Return the [X, Y] coordinate for the center point of the cell that contains the specified text.  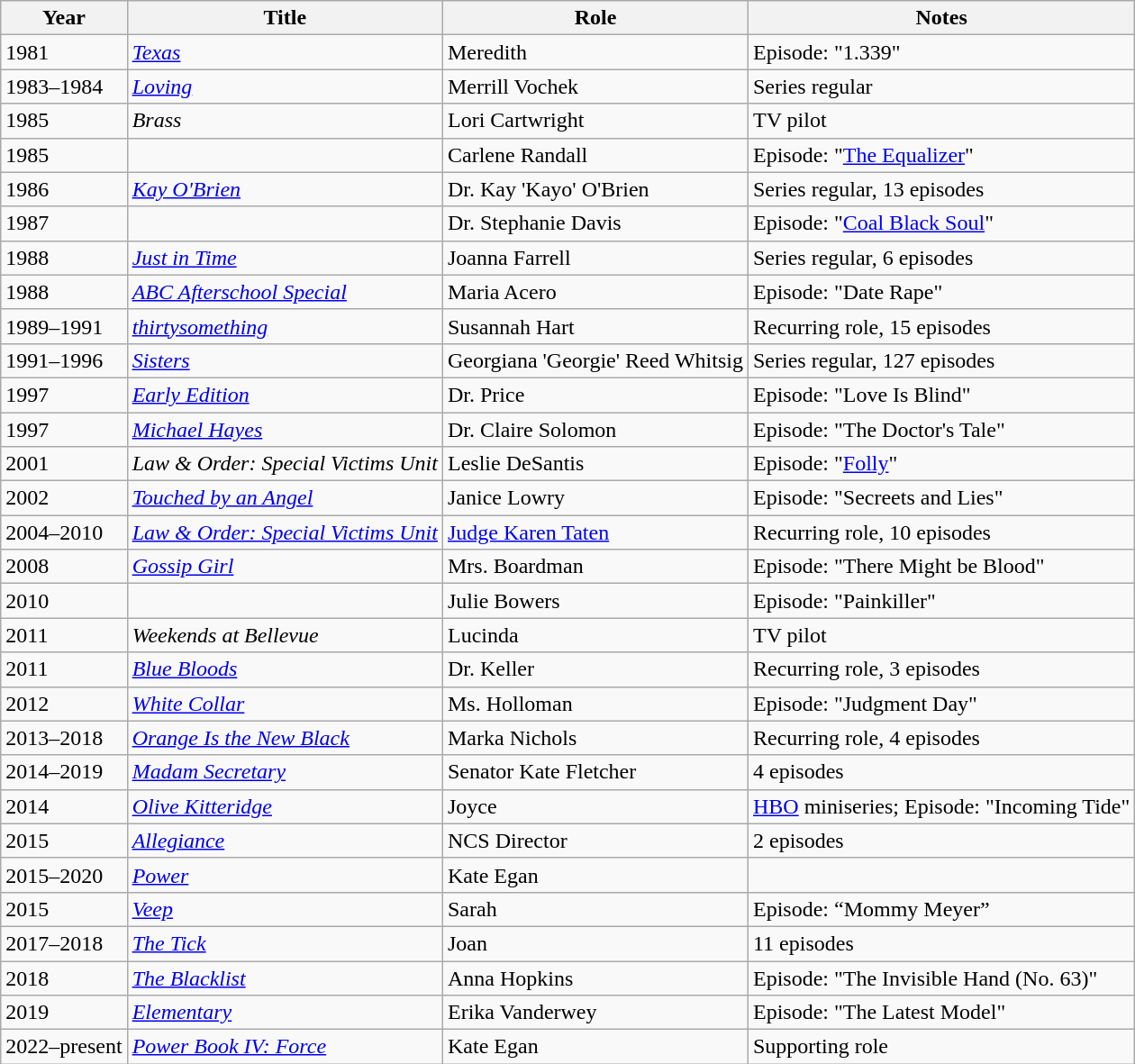
2 episodes [940, 841]
The Tick [285, 943]
Georgiana 'Georgie' Reed Whitsig [595, 360]
Recurring role, 3 episodes [940, 669]
Erika Vanderwey [595, 1013]
2013–2018 [64, 738]
Episode: "There Might be Blood" [940, 567]
NCS Director [595, 841]
Meredith [595, 52]
Julie Bowers [595, 601]
Janice Lowry [595, 498]
Maria Acero [595, 292]
Madam Secretary [285, 772]
2022–present [64, 1047]
Texas [285, 52]
HBO miniseries; Episode: "Incoming Tide" [940, 806]
2012 [64, 704]
Mrs. Boardman [595, 567]
Notes [940, 18]
Title [285, 18]
Olive Kitteridge [285, 806]
Role [595, 18]
Series regular [940, 86]
Veep [285, 909]
1989–1991 [64, 326]
Michael Hayes [285, 430]
1983–1984 [64, 86]
4 episodes [940, 772]
Merrill Vochek [595, 86]
Power [285, 875]
Loving [285, 86]
Brass [285, 121]
2004–2010 [64, 532]
Judge Karen Taten [595, 532]
2019 [64, 1013]
Lucinda [595, 635]
Supporting role [940, 1047]
2018 [64, 978]
Marka Nichols [595, 738]
Sisters [285, 360]
Elementary [285, 1013]
Episode: “Mommy Meyer” [940, 909]
The Blacklist [285, 978]
2010 [64, 601]
Gossip Girl [285, 567]
Series regular, 127 episodes [940, 360]
2008 [64, 567]
2015–2020 [64, 875]
Episode: "The Latest Model" [940, 1013]
ABC Afterschool Special [285, 292]
Sarah [595, 909]
Kay O'Brien [285, 189]
Allegiance [285, 841]
Dr. Keller [595, 669]
Lori Cartwright [595, 121]
Weekends at Bellevue [285, 635]
Year [64, 18]
Episode: "Secreets and Lies" [940, 498]
Recurring role, 4 episodes [940, 738]
Episode: "Judgment Day" [940, 704]
Dr. Claire Solomon [595, 430]
Episode: "Painkiller" [940, 601]
Touched by an Angel [285, 498]
Early Edition [285, 395]
Recurring role, 15 episodes [940, 326]
thirtysomething [285, 326]
Joyce [595, 806]
Carlene Randall [595, 155]
Episode: "Love Is Blind" [940, 395]
Episode: "The Invisible Hand (No. 63)" [940, 978]
Susannah Hart [595, 326]
1986 [64, 189]
1987 [64, 223]
Orange Is the New Black [285, 738]
1981 [64, 52]
Episode: "The Equalizer" [940, 155]
Blue Bloods [285, 669]
Ms. Holloman [595, 704]
Leslie DeSantis [595, 464]
Dr. Price [595, 395]
Episode: "Date Rape" [940, 292]
Joanna Farrell [595, 258]
11 episodes [940, 943]
Series regular, 6 episodes [940, 258]
Senator Kate Fletcher [595, 772]
Dr. Kay 'Kayo' O'Brien [595, 189]
White Collar [285, 704]
1991–1996 [64, 360]
Anna Hopkins [595, 978]
Episode: "1.339" [940, 52]
2014–2019 [64, 772]
Joan [595, 943]
Recurring role, 10 episodes [940, 532]
2002 [64, 498]
Series regular, 13 episodes [940, 189]
Episode: "Coal Black Soul" [940, 223]
Dr. Stephanie Davis [595, 223]
2014 [64, 806]
Episode: "Folly" [940, 464]
2017–2018 [64, 943]
Power Book IV: Force [285, 1047]
Episode: "The Doctor's Tale" [940, 430]
Just in Time [285, 258]
2001 [64, 464]
